Capture the cell that displays the provided text and extract its (x, y) central coordinate. 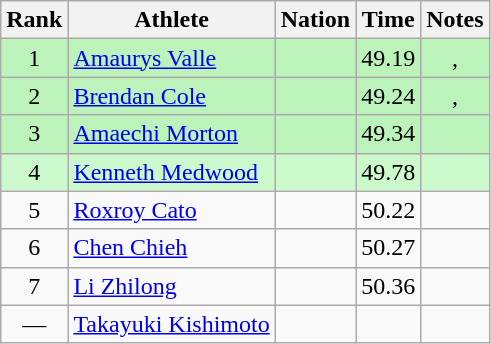
— (34, 324)
49.24 (388, 96)
50.22 (388, 210)
49.78 (388, 172)
6 (34, 248)
Amaechi Morton (172, 134)
Li Zhilong (172, 286)
Rank (34, 20)
Kenneth Medwood (172, 172)
Chen Chieh (172, 248)
1 (34, 58)
49.19 (388, 58)
Takayuki Kishimoto (172, 324)
50.36 (388, 286)
2 (34, 96)
50.27 (388, 248)
Brendan Cole (172, 96)
Time (388, 20)
Athlete (172, 20)
7 (34, 286)
3 (34, 134)
Nation (315, 20)
4 (34, 172)
5 (34, 210)
49.34 (388, 134)
Notes (455, 20)
Amaurys Valle (172, 58)
Roxroy Cato (172, 210)
